Scan for the cell matching the given text and deliver its (X, Y) coordinate at center. 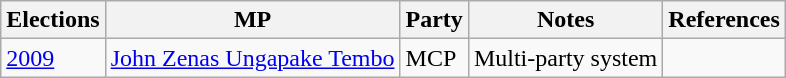
MCP (434, 58)
Notes (565, 20)
Multi-party system (565, 58)
John Zenas Ungapake Tembo (252, 58)
References (724, 20)
MP (252, 20)
Elections (53, 20)
2009 (53, 58)
Party (434, 20)
